Scan for the cell matching the given text and deliver its (X, Y) coordinate at center. 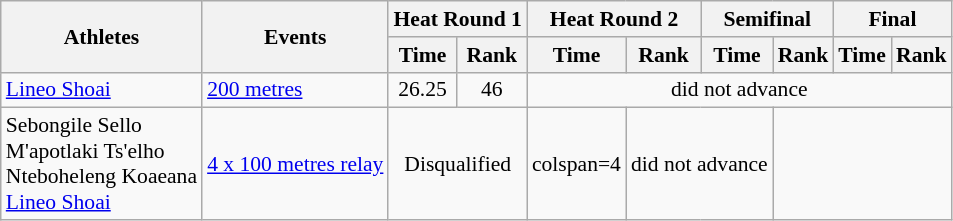
Lineo Shoai (102, 90)
Heat Round 1 (457, 19)
4 x 100 metres relay (295, 164)
Disqualified (457, 164)
Final (892, 19)
Sebongile SelloM'apotlaki Ts'elhoNteboheleng KoaeanaLineo Shoai (102, 164)
colspan=4 (576, 164)
Semifinal (767, 19)
46 (492, 90)
26.25 (422, 90)
Athletes (102, 36)
200 metres (295, 90)
Heat Round 2 (614, 19)
Events (295, 36)
